Return [X, Y] of the center of cell containing provided text 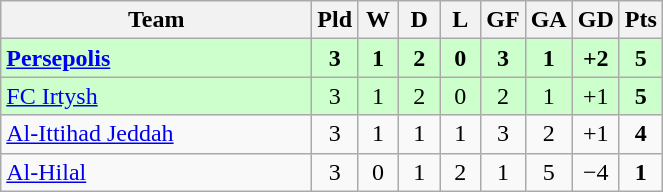
D [420, 20]
W [378, 20]
Pts [640, 20]
L [460, 20]
Persepolis [156, 58]
Team [156, 20]
GF [503, 20]
GA [548, 20]
Al-Ittihad Jeddah [156, 134]
+2 [596, 58]
Al-Hilal [156, 172]
GD [596, 20]
4 [640, 134]
Pld [335, 20]
FC Irtysh [156, 96]
−4 [596, 172]
